Provide the [x, y] coordinate of the cell's center where the given text is located.  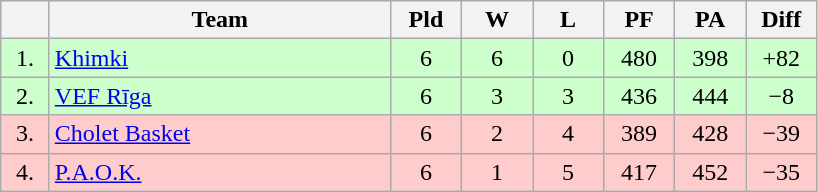
P.A.O.K. [220, 172]
VEF Rīga [220, 96]
2 [496, 134]
−35 [782, 172]
+82 [782, 58]
PA [710, 20]
4 [568, 134]
L [568, 20]
1 [496, 172]
−39 [782, 134]
1. [26, 58]
Diff [782, 20]
5 [568, 172]
3. [26, 134]
PF [640, 20]
436 [640, 96]
0 [568, 58]
Cholet Basket [220, 134]
Pld [426, 20]
452 [710, 172]
444 [710, 96]
−8 [782, 96]
417 [640, 172]
398 [710, 58]
428 [710, 134]
389 [640, 134]
2. [26, 96]
Team [220, 20]
4. [26, 172]
Khimki [220, 58]
W [496, 20]
480 [640, 58]
